Capture the cell that displays the provided text and extract its (x, y) central coordinate. 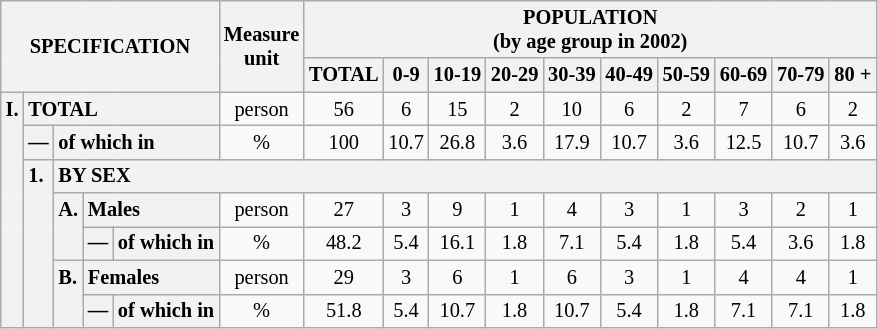
40-49 (628, 75)
POPULATION (by age group in 2002) (590, 29)
10-19 (458, 75)
17.9 (572, 142)
51.8 (344, 311)
BY SEX (466, 176)
Males (151, 210)
0-9 (406, 75)
30-39 (572, 75)
9 (458, 210)
12.5 (744, 142)
20-29 (514, 75)
A. (68, 226)
7 (744, 109)
27 (344, 210)
B. (68, 294)
48.2 (344, 243)
56 (344, 109)
70-79 (800, 75)
26.8 (458, 142)
Measure unit (262, 46)
Females (151, 277)
60-69 (744, 75)
I. (12, 210)
15 (458, 109)
100 (344, 142)
50-59 (686, 75)
29 (344, 277)
10 (572, 109)
16.1 (458, 243)
80 + (852, 75)
1. (38, 243)
SPECIFICATION (110, 46)
